Capture the cell that displays the provided text and extract its (X, Y) central coordinate. 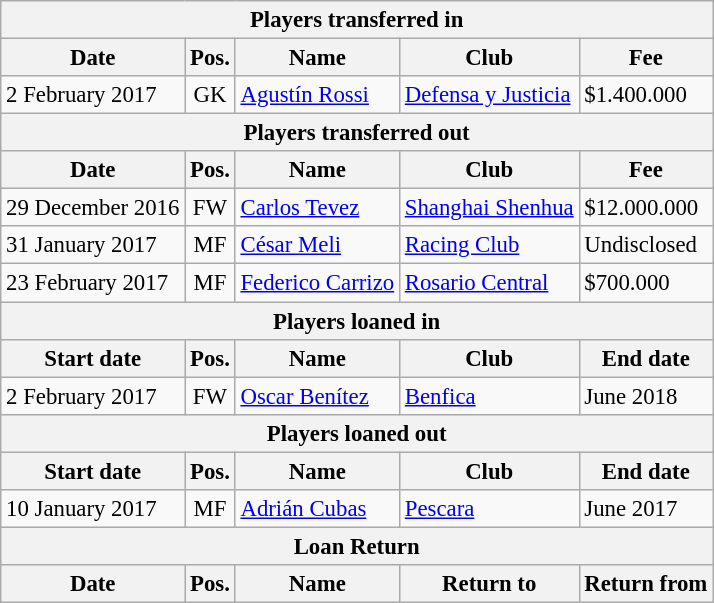
Defensa y Justicia (489, 95)
Federico Carrizo (317, 283)
GK (210, 95)
29 December 2016 (93, 208)
Players loaned in (357, 321)
Return to (489, 584)
Undisclosed (646, 245)
Shanghai Shenhua (489, 208)
31 January 2017 (93, 245)
23 February 2017 (93, 283)
Players transferred in (357, 20)
Pescara (489, 509)
$700.000 (646, 283)
Players transferred out (357, 133)
$12.000.000 (646, 208)
Carlos Tevez (317, 208)
Agustín Rossi (317, 95)
$1.400.000 (646, 95)
Rosario Central (489, 283)
Players loaned out (357, 433)
Return from (646, 584)
Adrián Cubas (317, 509)
June 2018 (646, 396)
Oscar Benítez (317, 396)
Benfica (489, 396)
10 January 2017 (93, 509)
Racing Club (489, 245)
César Meli (317, 245)
June 2017 (646, 509)
Loan Return (357, 546)
